From the cell containing the given text, extract its center point as [x, y] coordinate. 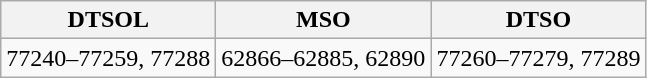
DTSOL [108, 20]
62866–62885, 62890 [324, 58]
DTSO [538, 20]
77240–77259, 77288 [108, 58]
MSO [324, 20]
77260–77279, 77289 [538, 58]
